Pinpoint the cell where the given text exists, returning its [X, Y] midpoint coordinate. 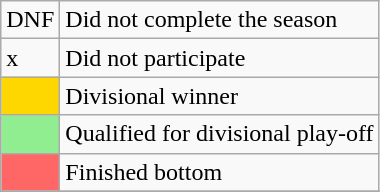
x [30, 58]
Finished bottom [220, 172]
Did not participate [220, 58]
Qualified for divisional play-off [220, 134]
DNF [30, 20]
Divisional winner [220, 96]
Did not complete the season [220, 20]
